Pinpoint the cell where the given text exists, returning its (X, Y) midpoint coordinate. 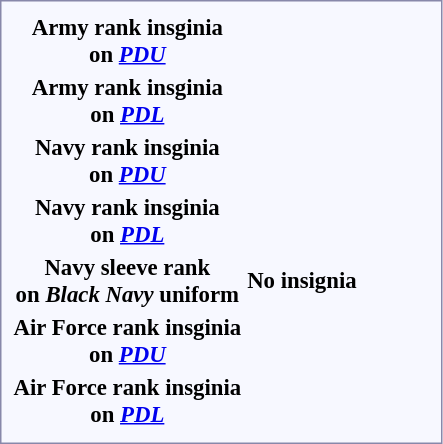
Navy sleeve rank on Black Navy uniform (128, 280)
Air Force rank insginia on PDU (128, 340)
No insignia (302, 280)
Air Force rank insginia on PDL (128, 400)
Navy rank insginia on PDL (128, 220)
Army rank insginia on PDU (128, 40)
Navy rank insginia on PDU (128, 160)
Army rank insginia on PDL (128, 100)
